Return the [x, y] coordinate for the center point of the cell that contains the specified text.  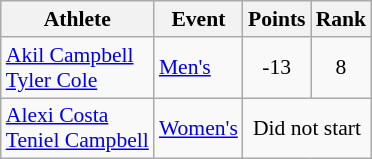
-13 [277, 68]
Event [198, 19]
Points [277, 19]
Women's [198, 128]
Athlete [78, 19]
Akil CampbellTyler Cole [78, 68]
Alexi CostaTeniel Campbell [78, 128]
Did not start [307, 128]
8 [342, 68]
Rank [342, 19]
Men's [198, 68]
